Locate the cell with the specified text and output its [X, Y] center coordinate. 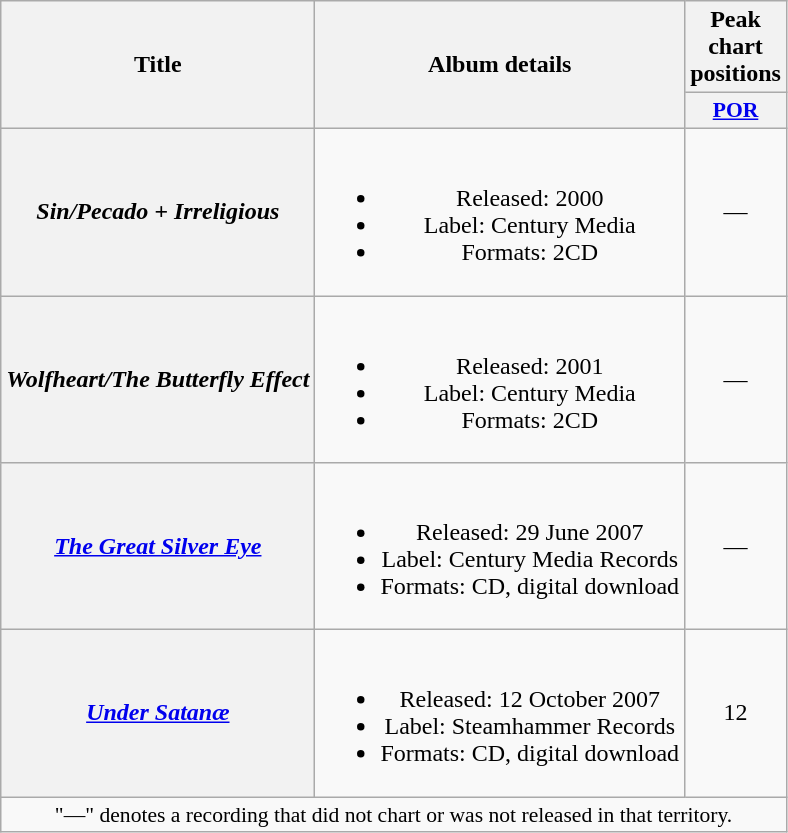
Album details [500, 65]
Peak chart positions [736, 47]
Released: 2001Label: Century MediaFormats: 2CD [500, 380]
12 [736, 714]
The Great Silver Eye [158, 546]
Title [158, 65]
Released: 2000Label: Century MediaFormats: 2CD [500, 212]
"—" denotes a recording that did not chart or was not released in that territory. [394, 815]
POR [736, 111]
Wolfheart/The Butterfly Effect [158, 380]
Released: 12 October 2007Label: Steamhammer RecordsFormats: CD, digital download [500, 714]
Released: 29 June 2007Label: Century Media RecordsFormats: CD, digital download [500, 546]
Under Satanæ [158, 714]
Sin/Pecado + Irreligious [158, 212]
